Output the [x, y] coordinate of the center of the cell containing the given text.  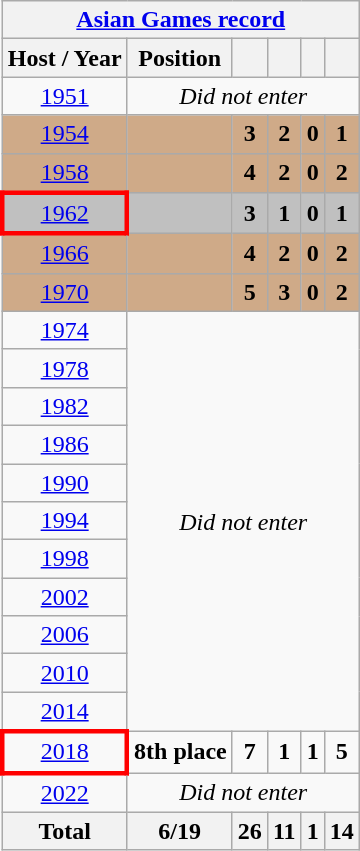
Position [180, 58]
1986 [64, 444]
8th place [180, 752]
14 [342, 831]
1958 [64, 173]
1970 [64, 292]
Asian Games record [180, 20]
1990 [64, 483]
7 [250, 752]
Total [64, 831]
Host / Year [64, 58]
1962 [64, 214]
1951 [64, 96]
1994 [64, 521]
2010 [64, 673]
26 [250, 831]
1982 [64, 406]
2014 [64, 712]
2002 [64, 597]
1974 [64, 330]
2018 [64, 752]
1998 [64, 559]
1966 [64, 254]
2022 [64, 792]
6/19 [180, 831]
1954 [64, 134]
2006 [64, 635]
1978 [64, 368]
11 [284, 831]
